Capture the cell that displays the provided text and extract its [X, Y] central coordinate. 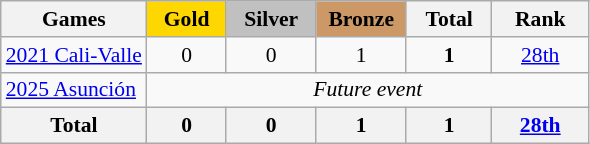
Gold [186, 19]
Silver [271, 19]
Future event [368, 90]
Rank [540, 19]
2021 Cali-Valle [74, 55]
Bronze [361, 19]
2025 Asunción [74, 90]
Games [74, 19]
